Capture the cell that displays the provided text and extract its [x, y] central coordinate. 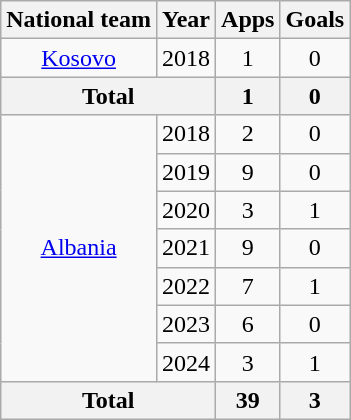
Year [186, 20]
2020 [186, 210]
2021 [186, 248]
39 [248, 400]
2024 [186, 362]
Kosovo [79, 58]
Albania [79, 248]
Goals [315, 20]
2023 [186, 324]
National team [79, 20]
2 [248, 134]
6 [248, 324]
7 [248, 286]
2022 [186, 286]
Apps [248, 20]
2019 [186, 172]
